Return (X, Y) of the center of cell containing provided text 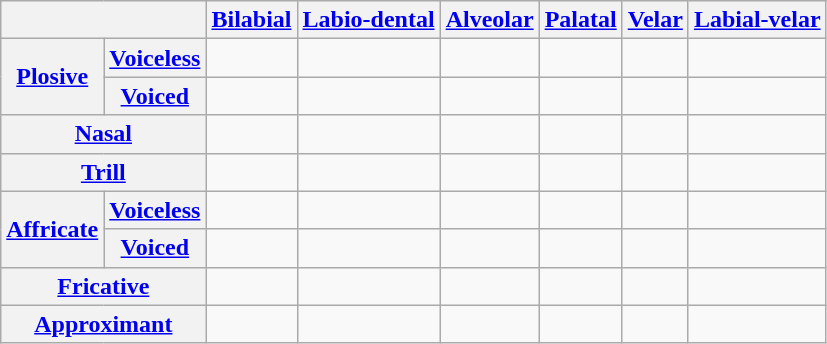
Nasal (104, 134)
Palatal (580, 20)
Approximant (104, 324)
Plosive (52, 77)
Fricative (104, 286)
Bilabial (252, 20)
Trill (104, 172)
Labio-dental (368, 20)
Alveolar (490, 20)
Velar (655, 20)
Affricate (52, 229)
Labial-velar (757, 20)
